Search for the cell housing the specified text and yield its [x, y] center coordinate. 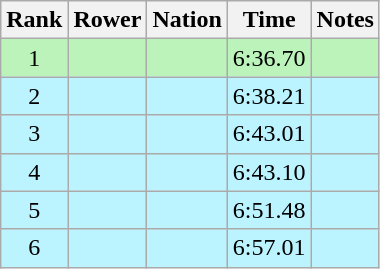
6:43.10 [269, 172]
Nation [187, 20]
Rank [34, 20]
6:36.70 [269, 58]
6 [34, 248]
4 [34, 172]
5 [34, 210]
1 [34, 58]
6:57.01 [269, 248]
6:43.01 [269, 134]
Time [269, 20]
Notes [345, 20]
3 [34, 134]
Rower [108, 20]
6:38.21 [269, 96]
2 [34, 96]
6:51.48 [269, 210]
